Search for the cell housing the specified text and yield its [x, y] center coordinate. 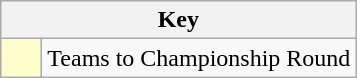
Teams to Championship Round [199, 58]
Key [178, 20]
